Determine the (x, y) coordinate at the center of the cell enclosing the given text.  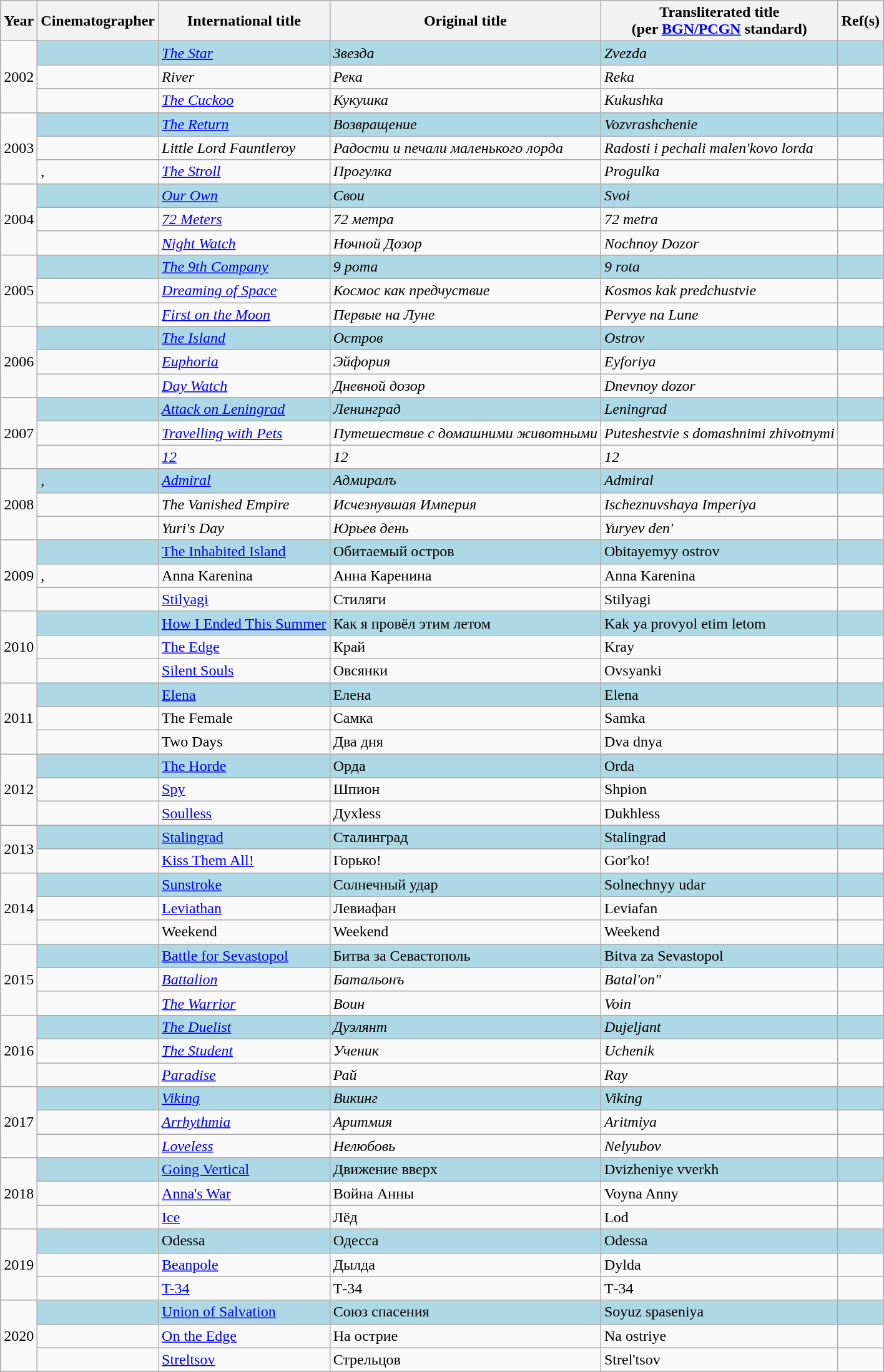
Soulless (245, 813)
Битва за Севастополь (465, 956)
Kak ya provyol etim letom (719, 623)
Pervye na Lune (719, 314)
The Horde (245, 766)
2013 (19, 849)
2016 (19, 1051)
Юрьев день (465, 528)
72 метра (465, 219)
Духless (465, 813)
Nelyubov (719, 1146)
Викинг (465, 1099)
2015 (19, 979)
The Return (245, 124)
Orda (719, 766)
Стрельцов (465, 1360)
Union of Salvation (245, 1312)
Gor'ko! (719, 861)
Day Watch (245, 386)
На острие (465, 1336)
Свои (465, 195)
Anna's War (245, 1193)
2004 (19, 219)
How I Ended This Summer (245, 623)
Дуэлянт (465, 1027)
Остров (465, 338)
2005 (19, 290)
Овсянки (465, 670)
Soyuz spaseniya (719, 1312)
Strel'tsov (719, 1360)
2007 (19, 433)
Дылда (465, 1265)
Ice (245, 1217)
Na ostriye (719, 1336)
Первые на Луне (465, 314)
Arrhythmia (245, 1122)
Ленинград (465, 409)
Лёд (465, 1217)
The Warrior (245, 1003)
Движение вверх (465, 1170)
Анна Каренина (465, 576)
Dva dnya (719, 742)
Voin (719, 1003)
Samka (719, 718)
Солнечный удар (465, 884)
Река (465, 77)
Voyna Anny (719, 1193)
Kiss Them All! (245, 861)
Spy (245, 790)
Ночной Дозор (465, 243)
Leningrad (719, 409)
Самка (465, 718)
Puteshestvie s domashnimi zhivotnymi (719, 433)
Two Days (245, 742)
Сталинград (465, 837)
72 Meters (245, 219)
Kray (719, 647)
Адмиралъ (465, 481)
Aritmiya (719, 1122)
Little Lord Fauntleroy (245, 148)
2011 (19, 718)
Nochnoy Dozor (719, 243)
The Star (245, 53)
Transliterated title(per BGN/PCGN standard) (719, 21)
2003 (19, 148)
Одесса (465, 1241)
The 9th Company (245, 267)
Original title (465, 21)
Орда (465, 766)
Елена (465, 695)
Нелюбовь (465, 1146)
Streltsov (245, 1360)
Leviafan (719, 908)
9 rota (719, 267)
Аритмия (465, 1122)
Night Watch (245, 243)
On the Edge (245, 1336)
Dvizheniye vverkh (719, 1170)
Kosmos kak predchustvie (719, 290)
Zvezda (719, 53)
Reka (719, 77)
Кукушка (465, 100)
Lod (719, 1217)
Ref(s) (860, 21)
2020 (19, 1336)
Дневной дозор (465, 386)
The Inhabited Island (245, 552)
Paradise (245, 1074)
Batal'on" (719, 979)
Прогулка (465, 172)
Uchenik (719, 1051)
Eyforiya (719, 362)
Ovsyanki (719, 670)
The Stroll (245, 172)
2010 (19, 647)
The Female (245, 718)
Loveless (245, 1146)
Obitayemyy ostrov (719, 552)
Travelling with Pets (245, 433)
Горько! (465, 861)
Как я провёл этим летом (465, 623)
Возвращение (465, 124)
T-34 (245, 1288)
The Island (245, 338)
Dylda (719, 1265)
2009 (19, 576)
Радости и печали маленького лорда (465, 148)
Year (19, 21)
2019 (19, 1265)
Ученик (465, 1051)
Attack on Leningrad (245, 409)
Dreaming of Space (245, 290)
The Cuckoo (245, 100)
Kukushka (719, 100)
Путешествие с домашними животными (465, 433)
Bitva za Sevastopol (719, 956)
Стиляги (465, 599)
Solnechnyy udar (719, 884)
2014 (19, 908)
The Student (245, 1051)
Vozvrashchenie (719, 124)
The Vanished Empire (245, 504)
Ischeznuvshaya Imperiya (719, 504)
Звезда (465, 53)
Край (465, 647)
Ostrov (719, 338)
Battalion (245, 979)
2008 (19, 504)
Dujeljant (719, 1027)
Euphoria (245, 362)
2018 (19, 1193)
9 рота (465, 267)
Sunstroke (245, 884)
River (245, 77)
International title (245, 21)
Beanpole (245, 1265)
Батальонъ (465, 979)
Svoi (719, 195)
Battle for Sevastopol (245, 956)
Шпион (465, 790)
2002 (19, 77)
Shpion (719, 790)
2006 (19, 362)
Космос как предчуствие (465, 290)
Radosti i pechali malen'kovo lorda (719, 148)
72 metra (719, 219)
Progulka (719, 172)
The Duelist (245, 1027)
Эйфория (465, 362)
2012 (19, 790)
Dnevnoy dozor (719, 386)
Союз спасения (465, 1312)
Два дня (465, 742)
Обитаемый остров (465, 552)
Silent Souls (245, 670)
Yuryev den' (719, 528)
Исчезнувшая Империя (465, 504)
Going Vertical (245, 1170)
Левиафан (465, 908)
Рай (465, 1074)
Yuri's Day (245, 528)
Leviathan (245, 908)
First on the Moon (245, 314)
The Edge (245, 647)
2017 (19, 1122)
Our Own (245, 195)
Война Анны (465, 1193)
Cinematographer (98, 21)
Воин (465, 1003)
Ray (719, 1074)
Dukhless (719, 813)
